Locate the cell with the specified text and output its (x, y) center coordinate. 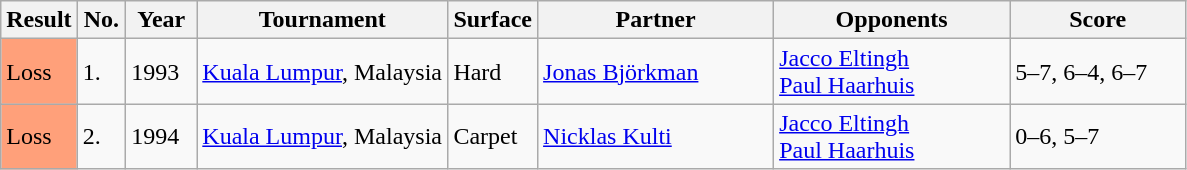
Hard (493, 72)
Year (162, 20)
Partner (656, 20)
Result (39, 20)
Carpet (493, 136)
5–7, 6–4, 6–7 (1098, 72)
2. (102, 136)
1993 (162, 72)
Nicklas Kulti (656, 136)
1994 (162, 136)
Jonas Björkman (656, 72)
Score (1098, 20)
Opponents (892, 20)
Surface (493, 20)
No. (102, 20)
1. (102, 72)
Tournament (322, 20)
0–6, 5–7 (1098, 136)
